Output the [x, y] coordinate of the center of the cell containing the given text.  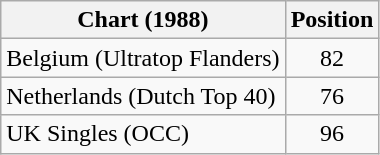
UK Singles (OCC) [143, 134]
Netherlands (Dutch Top 40) [143, 96]
96 [332, 134]
82 [332, 58]
Position [332, 20]
Belgium (Ultratop Flanders) [143, 58]
76 [332, 96]
Chart (1988) [143, 20]
